Find where the given text appears and provide that cell's center as (x, y) coordinate. 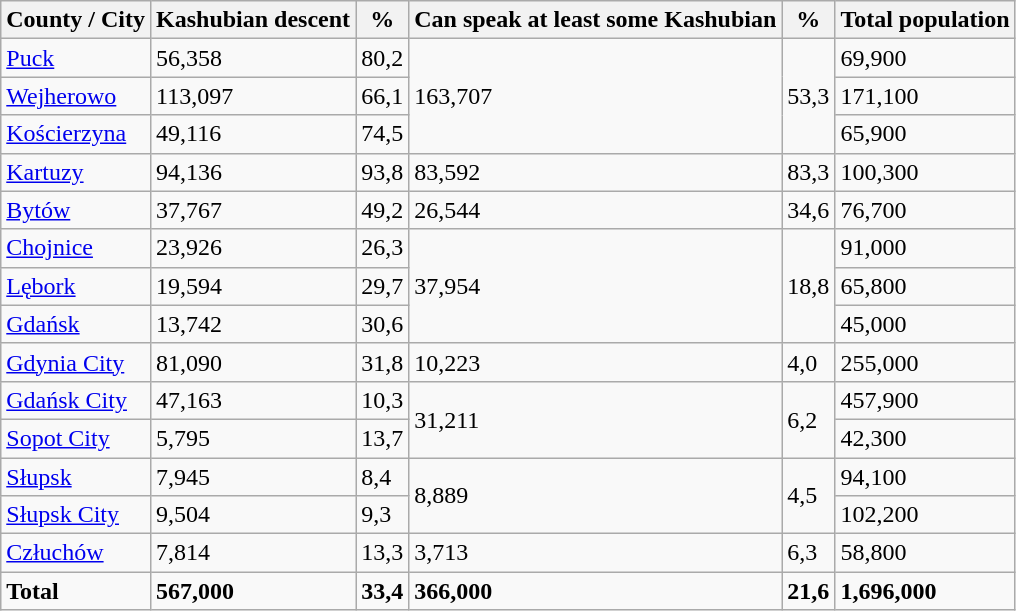
34,6 (808, 210)
81,090 (252, 362)
65,900 (925, 134)
76,700 (925, 210)
74,5 (382, 134)
19,594 (252, 286)
Gdańsk City (76, 400)
31,211 (596, 419)
Gdańsk (76, 324)
Kościerzyna (76, 134)
30,6 (382, 324)
83,592 (596, 172)
65,800 (925, 286)
33,4 (382, 591)
10,223 (596, 362)
94,100 (925, 477)
10,3 (382, 400)
13,7 (382, 438)
91,000 (925, 248)
26,3 (382, 248)
9,504 (252, 515)
Słupsk City (76, 515)
37,767 (252, 210)
31,8 (382, 362)
366,000 (596, 591)
163,707 (596, 96)
13,742 (252, 324)
255,000 (925, 362)
102,200 (925, 515)
567,000 (252, 591)
66,1 (382, 96)
94,136 (252, 172)
Człuchów (76, 553)
County / City (76, 20)
171,100 (925, 96)
18,8 (808, 286)
7,814 (252, 553)
21,6 (808, 591)
Total (76, 591)
1,696,000 (925, 591)
Puck (76, 58)
42,300 (925, 438)
Bytów (76, 210)
Kashubian descent (252, 20)
58,800 (925, 553)
4,0 (808, 362)
Słupsk (76, 477)
49,116 (252, 134)
3,713 (596, 553)
Gdynia City (76, 362)
113,097 (252, 96)
Kartuzy (76, 172)
53,3 (808, 96)
13,3 (382, 553)
69,900 (925, 58)
Total population (925, 20)
Chojnice (76, 248)
Sopot City (76, 438)
4,5 (808, 496)
93,8 (382, 172)
23,926 (252, 248)
7,945 (252, 477)
8,889 (596, 496)
Can speak at least some Kashubian (596, 20)
80,2 (382, 58)
Wejherowo (76, 96)
29,7 (382, 286)
49,2 (382, 210)
45,000 (925, 324)
56,358 (252, 58)
457,900 (925, 400)
9,3 (382, 515)
6,2 (808, 419)
Lębork (76, 286)
100,300 (925, 172)
8,4 (382, 477)
47,163 (252, 400)
6,3 (808, 553)
5,795 (252, 438)
83,3 (808, 172)
26,544 (596, 210)
37,954 (596, 286)
